Return (x, y) of the center of cell containing provided text 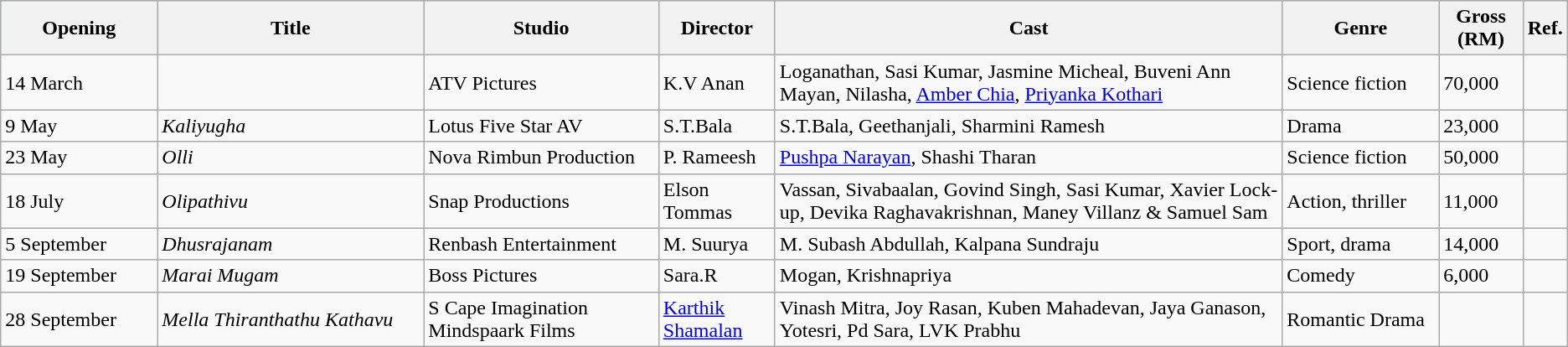
Nova Rimbun Production (541, 158)
S Cape ImaginationMindspaark Films (541, 319)
Boss Pictures (541, 276)
Pushpa Narayan, Shashi Tharan (1029, 158)
Marai Mugam (291, 276)
Cast (1029, 28)
Vinash Mitra, Joy Rasan, Kuben Mahadevan, Jaya Ganason, Yotesri, Pd Sara, LVK Prabhu (1029, 319)
Dhusrajanam (291, 244)
9 May (79, 126)
23 May (79, 158)
14,000 (1481, 244)
Kaliyugha (291, 126)
14 March (79, 82)
Genre (1360, 28)
70,000 (1481, 82)
Snap Productions (541, 201)
11,000 (1481, 201)
M. Subash Abdullah, Kalpana Sundraju (1029, 244)
P. Rameesh (717, 158)
Renbash Entertainment (541, 244)
Director (717, 28)
19 September (79, 276)
Gross (RM) (1481, 28)
Title (291, 28)
23,000 (1481, 126)
K.V Anan (717, 82)
18 July (79, 201)
Opening (79, 28)
6,000 (1481, 276)
Vassan, Sivabaalan, Govind Singh, Sasi Kumar, Xavier Lock-up, Devika Raghavakrishnan, Maney Villanz & Samuel Sam (1029, 201)
Olli (291, 158)
S.T.Bala, Geethanjali, Sharmini Ramesh (1029, 126)
Loganathan, Sasi Kumar, Jasmine Micheal, Buveni Ann Mayan, Nilasha, Amber Chia, Priyanka Kothari (1029, 82)
Action, thriller (1360, 201)
Romantic Drama (1360, 319)
Ref. (1545, 28)
Elson Tommas (717, 201)
Mogan, Krishnapriya (1029, 276)
Sara.R (717, 276)
ATV Pictures (541, 82)
Studio (541, 28)
S.T.Bala (717, 126)
M. Suurya (717, 244)
Mella Thiranthathu Kathavu (291, 319)
Lotus Five Star AV (541, 126)
Karthik Shamalan (717, 319)
5 September (79, 244)
28 September (79, 319)
Sport, drama (1360, 244)
Olipathivu (291, 201)
Comedy (1360, 276)
Drama (1360, 126)
50,000 (1481, 158)
